Search for the cell housing the specified text and yield its (x, y) center coordinate. 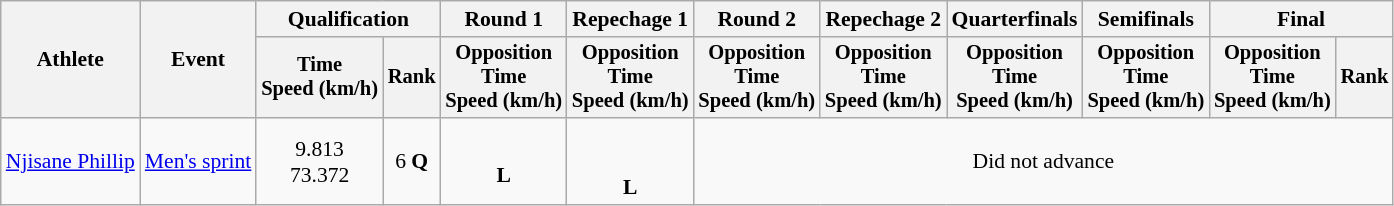
Event (198, 60)
Njisane Phillip (70, 162)
9.81373.372 (320, 162)
Did not advance (1043, 162)
Repechage 2 (884, 19)
Qualification (348, 19)
Round 1 (504, 19)
Athlete (70, 60)
TimeSpeed (km/h) (320, 78)
Round 2 (756, 19)
Men's sprint (198, 162)
Final (1301, 19)
Repechage 1 (630, 19)
Semifinals (1146, 19)
Quarterfinals (1015, 19)
6 Q (412, 162)
